Determine the [X, Y] coordinate at the center of the cell enclosing the given text.  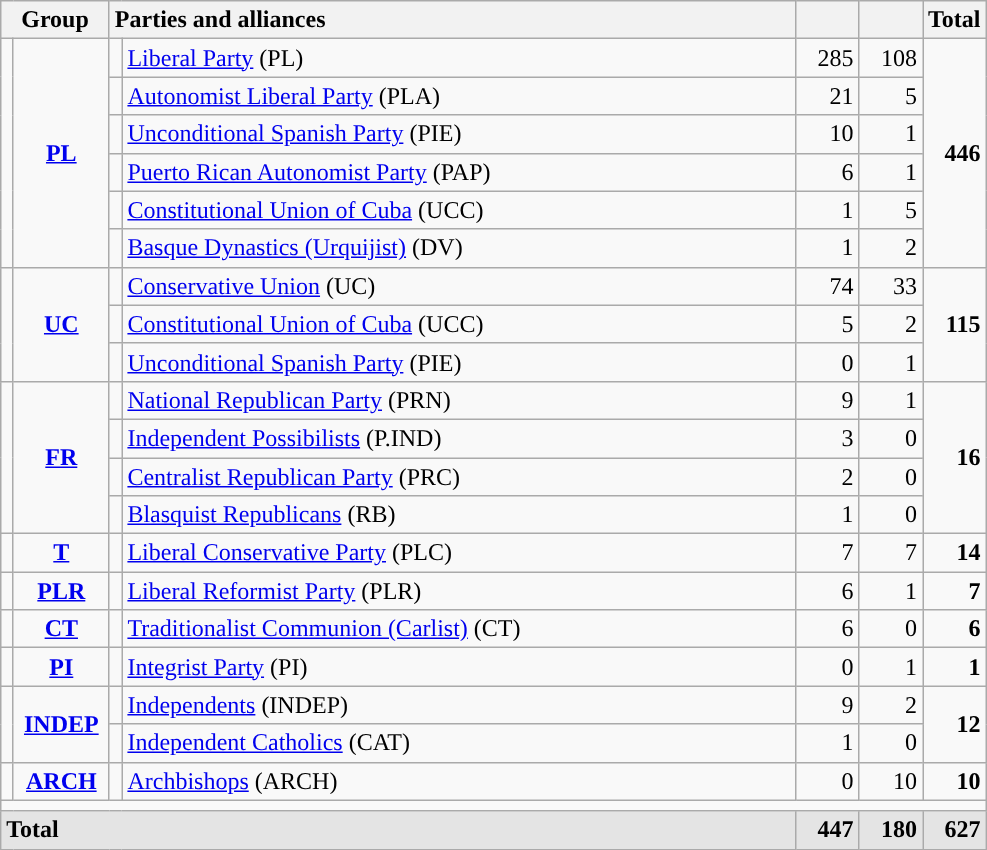
21 [827, 96]
Basque Dynastics (Urquijist) (DV) [459, 248]
Liberal Conservative Party (PLC) [459, 553]
Independent Possibilists (P.IND) [459, 438]
Centralist Republican Party (PRC) [459, 477]
Liberal Reformist Party (PLR) [459, 591]
115 [954, 324]
Autonomist Liberal Party (PLA) [459, 96]
Blasquist Republicans (RB) [459, 515]
CT [61, 629]
UC [61, 324]
PL [61, 153]
285 [827, 58]
Conservative Union (UC) [459, 286]
FR [61, 457]
ARCH [61, 781]
Puerto Rican Autonomist Party (PAP) [459, 172]
National Republican Party (PRN) [459, 400]
3 [827, 438]
Group [56, 20]
16 [954, 457]
PI [61, 667]
447 [827, 830]
Parties and alliances [452, 20]
Integrist Party (PI) [459, 667]
Independents (INDEP) [459, 705]
Archbishops (ARCH) [459, 781]
627 [954, 830]
Traditionalist Communion (Carlist) (CT) [459, 629]
PLR [61, 591]
33 [891, 286]
Liberal Party (PL) [459, 58]
Independent Catholics (CAT) [459, 743]
180 [891, 830]
108 [891, 58]
14 [954, 553]
446 [954, 153]
74 [827, 286]
T [61, 553]
INDEP [61, 724]
12 [954, 724]
